Capture the cell that displays the provided text and extract its [x, y] central coordinate. 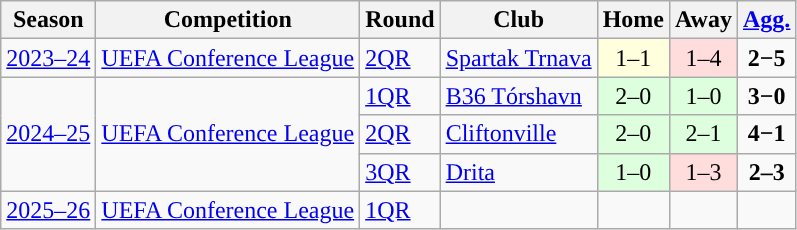
Drita [518, 172]
4−1 [766, 134]
2−5 [766, 58]
Round [400, 20]
Season [48, 20]
1–3 [704, 172]
Home [633, 20]
3QR [400, 172]
Cliftonville [518, 134]
2023–24 [48, 58]
2–1 [704, 134]
Club [518, 20]
1–4 [704, 58]
Competition [228, 20]
3−0 [766, 96]
2–3 [766, 172]
Away [704, 20]
2025–26 [48, 210]
1–1 [633, 58]
Agg. [766, 20]
Spartak Trnava [518, 58]
2024–25 [48, 134]
B36 Tórshavn [518, 96]
